Detect which cell encompasses the target text, then output its [x, y] center coordinate. 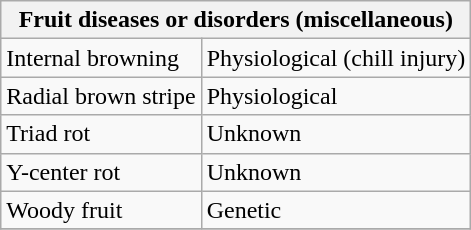
Fruit diseases or disorders (miscellaneous) [236, 20]
Y-center rot [101, 172]
Genetic [336, 210]
Physiological (chill injury) [336, 58]
Physiological [336, 96]
Woody fruit [101, 210]
Radial brown stripe [101, 96]
Triad rot [101, 134]
Internal browning [101, 58]
